Output the [X, Y] coordinate of the center of the cell containing the given text.  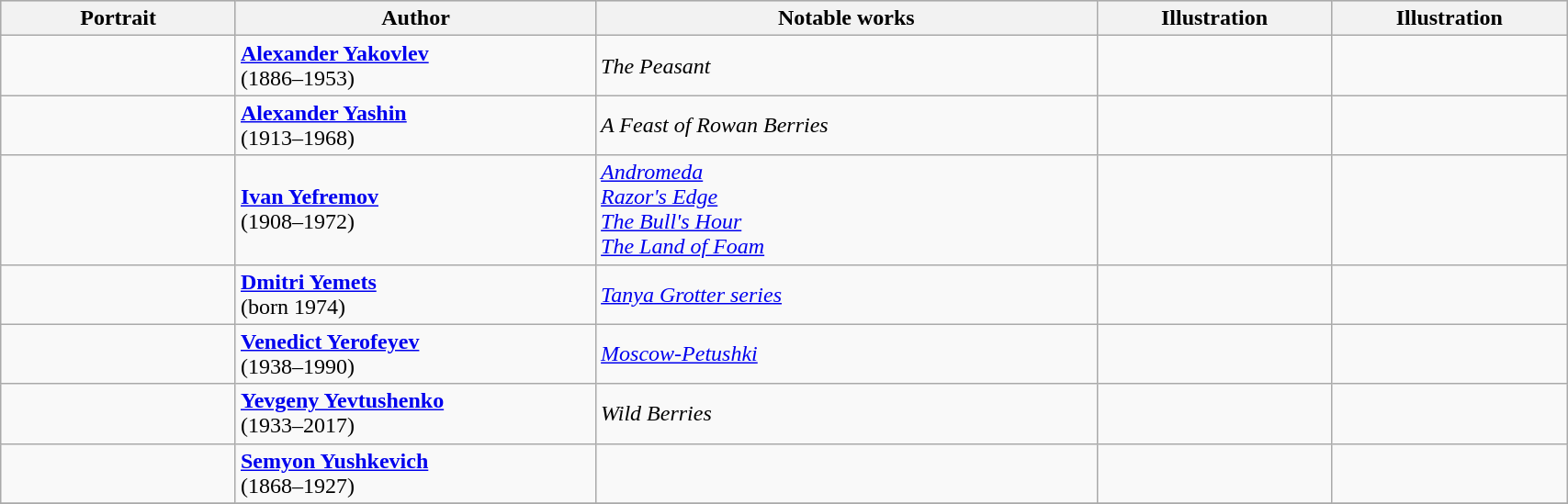
The Peasant [847, 66]
Wild Berries [847, 413]
Ivan Yefremov(1908–1972) [415, 209]
Semyon Yushkevich(1868–1927) [415, 474]
Tanya Grotter series [847, 294]
Yevgeny Yevtushenko(1933–2017) [415, 413]
AndromedaRazor's EdgeThe Bull's HourThe Land of Foam [847, 209]
Portrait [118, 18]
A Feast of Rowan Berries [847, 125]
Alexander Yashin(1913–1968) [415, 125]
Alexander Yakovlev(1886–1953) [415, 66]
Notable works [847, 18]
Author [415, 18]
Dmitri Yemets(born 1974) [415, 294]
Moscow-Petushki [847, 354]
Venedict Yerofeyev(1938–1990) [415, 354]
